Search for the cell housing the specified text and yield its (x, y) center coordinate. 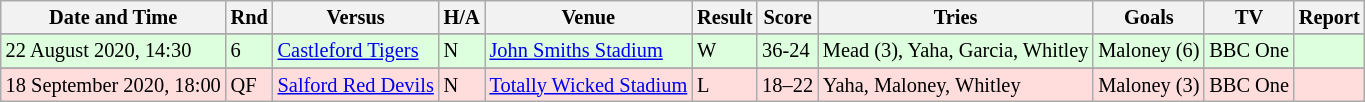
L (724, 85)
Totally Wicked Stadium (589, 85)
6 (250, 51)
Versus (356, 17)
Castleford Tigers (356, 51)
Result (724, 17)
22 August 2020, 14:30 (114, 51)
18–22 (788, 85)
John Smiths Stadium (589, 51)
Score (788, 17)
Salford Red Devils (356, 85)
Rnd (250, 17)
H/A (462, 17)
Date and Time (114, 17)
Maloney (6) (1148, 51)
36-24 (788, 51)
Yaha, Maloney, Whitley (956, 85)
Mead (3), Yaha, Garcia, Whitley (956, 51)
18 September 2020, 18:00 (114, 85)
Maloney (3) (1148, 85)
Report (1330, 17)
Tries (956, 17)
TV (1249, 17)
Goals (1148, 17)
Venue (589, 17)
W (724, 51)
QF (250, 85)
